For the text-containing cell, return its midpoint in (X, Y) coordinate format. 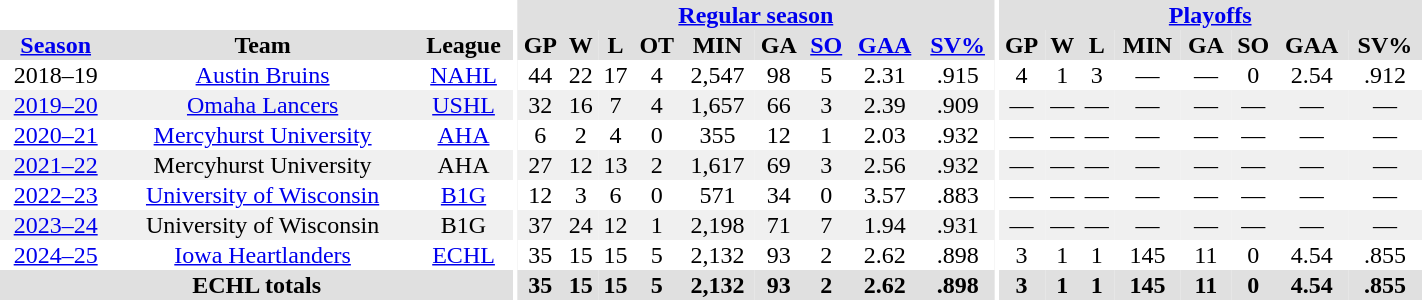
571 (718, 195)
2020–21 (56, 135)
2021–22 (56, 165)
2.39 (885, 105)
League (464, 45)
Playoffs (1210, 15)
44 (540, 75)
Team (262, 45)
1,657 (718, 105)
24 (582, 225)
1,617 (718, 165)
37 (540, 225)
1.94 (885, 225)
Austin Bruins (262, 75)
Iowa Heartlanders (262, 255)
355 (718, 135)
2.31 (885, 75)
32 (540, 105)
.912 (1385, 75)
Omaha Lancers (262, 105)
ECHL totals (256, 285)
Season (56, 45)
.883 (958, 195)
2024–25 (56, 255)
2022–23 (56, 195)
98 (779, 75)
27 (540, 165)
2,547 (718, 75)
69 (779, 165)
2.03 (885, 135)
.909 (958, 105)
3.57 (885, 195)
2.54 (1312, 75)
66 (779, 105)
16 (582, 105)
.915 (958, 75)
OT (657, 45)
NAHL (464, 75)
2019–20 (56, 105)
USHL (464, 105)
2,198 (718, 225)
2018–19 (56, 75)
34 (779, 195)
Regular season (756, 15)
2023–24 (56, 225)
ECHL (464, 255)
17 (616, 75)
71 (779, 225)
22 (582, 75)
.931 (958, 225)
13 (616, 165)
2.56 (885, 165)
